Pinpoint the cell where the given text exists, returning its [X, Y] midpoint coordinate. 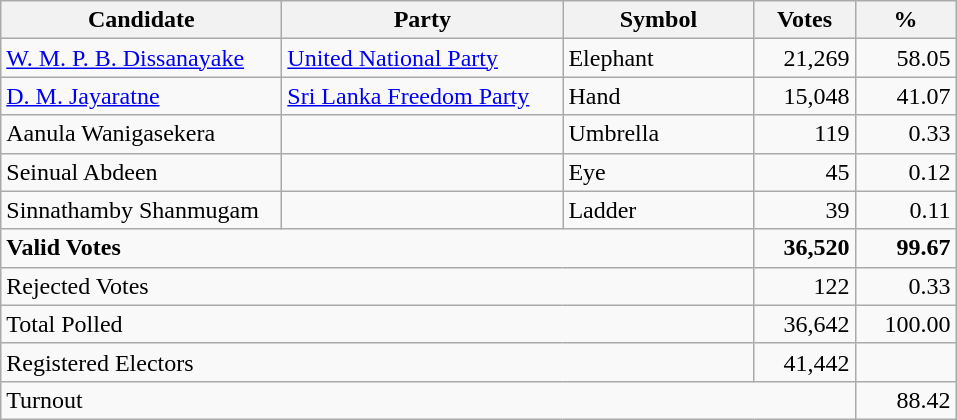
Eye [658, 172]
15,048 [804, 96]
Registered Electors [378, 362]
36,642 [804, 324]
Party [422, 20]
Votes [804, 20]
0.12 [906, 172]
Umbrella [658, 134]
100.00 [906, 324]
122 [804, 286]
Aanula Wanigasekera [142, 134]
Total Polled [378, 324]
D. M. Jayaratne [142, 96]
36,520 [804, 248]
United National Party [422, 58]
119 [804, 134]
Sinnathamby Shanmugam [142, 210]
Seinual Abdeen [142, 172]
99.67 [906, 248]
58.05 [906, 58]
41,442 [804, 362]
Sri Lanka Freedom Party [422, 96]
Rejected Votes [378, 286]
Turnout [428, 400]
39 [804, 210]
% [906, 20]
88.42 [906, 400]
0.11 [906, 210]
Valid Votes [378, 248]
Hand [658, 96]
Ladder [658, 210]
Elephant [658, 58]
Symbol [658, 20]
Candidate [142, 20]
45 [804, 172]
21,269 [804, 58]
W. M. P. B. Dissanayake [142, 58]
41.07 [906, 96]
